From the cell containing the given text, extract its center point as [x, y] coordinate. 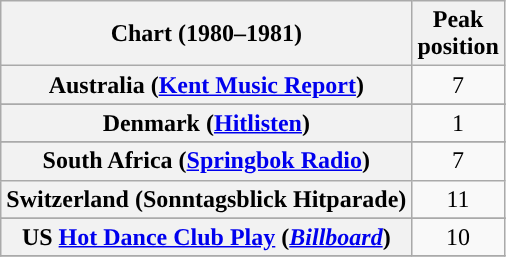
US Hot Dance Club Play (Billboard) [206, 237]
10 [458, 237]
Switzerland (Sonntagsblick Hitparade) [206, 199]
11 [458, 199]
Peakposition [458, 34]
South Africa (Springbok Radio) [206, 161]
1 [458, 123]
Australia (Kent Music Report) [206, 85]
Denmark (Hitlisten) [206, 123]
Chart (1980–1981) [206, 34]
